Return the [X, Y] coordinate for the center point of the cell that contains the specified text.  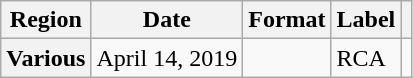
RCA [366, 58]
Label [366, 20]
Date [167, 20]
April 14, 2019 [167, 58]
Region [46, 20]
Various [46, 58]
Format [287, 20]
